Capture the cell that displays the provided text and extract its (X, Y) central coordinate. 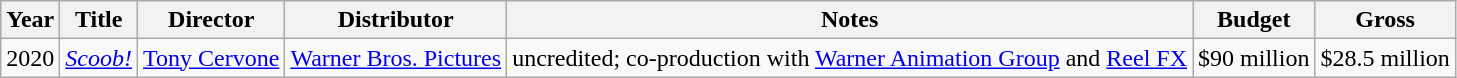
Year (30, 20)
uncredited; co-production with Warner Animation Group and Reel FX (850, 58)
Scoob! (99, 58)
Budget (1254, 20)
Title (99, 20)
Notes (850, 20)
Warner Bros. Pictures (396, 58)
$90 million (1254, 58)
2020 (30, 58)
Director (212, 20)
Distributor (396, 20)
$28.5 million (1385, 58)
Gross (1385, 20)
Tony Cervone (212, 58)
